Pinpoint the cell where the given text exists, returning its (x, y) midpoint coordinate. 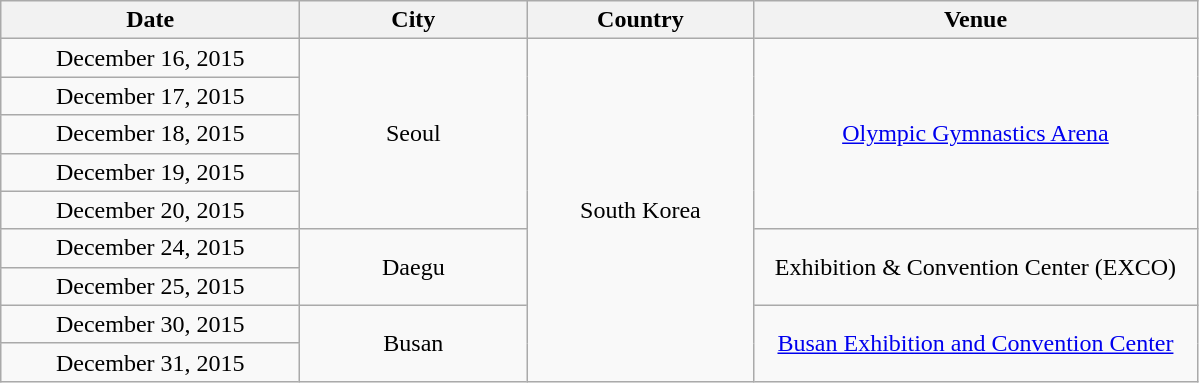
December 19, 2015 (150, 172)
December 16, 2015 (150, 58)
Date (150, 20)
South Korea (640, 210)
Country (640, 20)
Seoul (414, 134)
Olympic Gymnastics Arena (976, 134)
December 31, 2015 (150, 362)
December 24, 2015 (150, 248)
December 20, 2015 (150, 210)
Daegu (414, 267)
Venue (976, 20)
December 30, 2015 (150, 324)
December 18, 2015 (150, 134)
City (414, 20)
Exhibition & Convention Center (EXCO) (976, 267)
Busan (414, 343)
December 17, 2015 (150, 96)
Busan Exhibition and Convention Center (976, 343)
December 25, 2015 (150, 286)
